Locate the cell with the specified text and output its (X, Y) center coordinate. 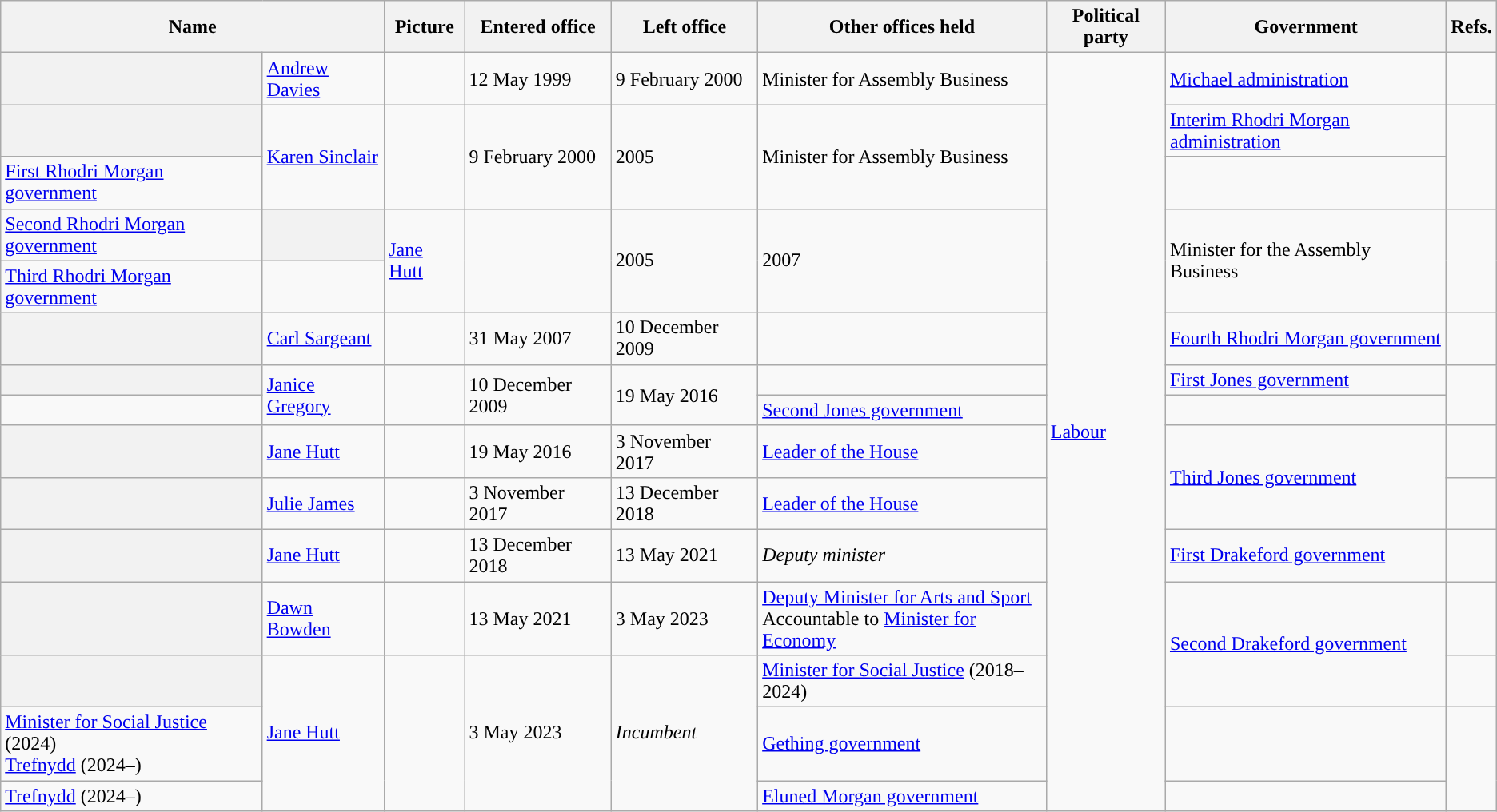
Carl Sargeant (323, 339)
Left office (685, 27)
Trefnydd (2024–) (131, 796)
Third Jones government (1305, 477)
2007 (902, 261)
Janice Gregory (323, 395)
Deputy minister (902, 555)
Labour (1105, 432)
Second Drakeford government (1305, 644)
Incumbent (685, 734)
Eluned Morgan government (902, 796)
Fourth Rhodri Morgan government (1305, 339)
Political party (1105, 27)
First Jones government (1305, 380)
Picture (425, 27)
Other offices held (902, 27)
Andrew Davies (323, 78)
Julie James (323, 504)
Gething government (902, 744)
Interim Rhodri Morgan administration (1305, 131)
Dawn Bowden (323, 619)
Third Rhodri Morgan government (131, 286)
Entered office (537, 27)
First Rhodri Morgan government (131, 182)
Second Jones government (902, 410)
Refs. (1471, 27)
Name (193, 27)
Karen Sinclair (323, 157)
31 May 2007 (537, 339)
Deputy Minister for Arts and SportAccountable to Minister for Economy (902, 619)
Minister for Social Justice (2018–2024) (902, 681)
First Drakeford government (1305, 555)
Minister for Social Justice (2024)Trefnydd (2024–) (131, 744)
Second Rhodri Morgan government (131, 235)
Government (1305, 27)
Michael administration (1305, 78)
12 May 1999 (537, 78)
Minister for the Assembly Business (1305, 261)
